Return the [x, y] coordinate for the center point of the cell that contains the specified text.  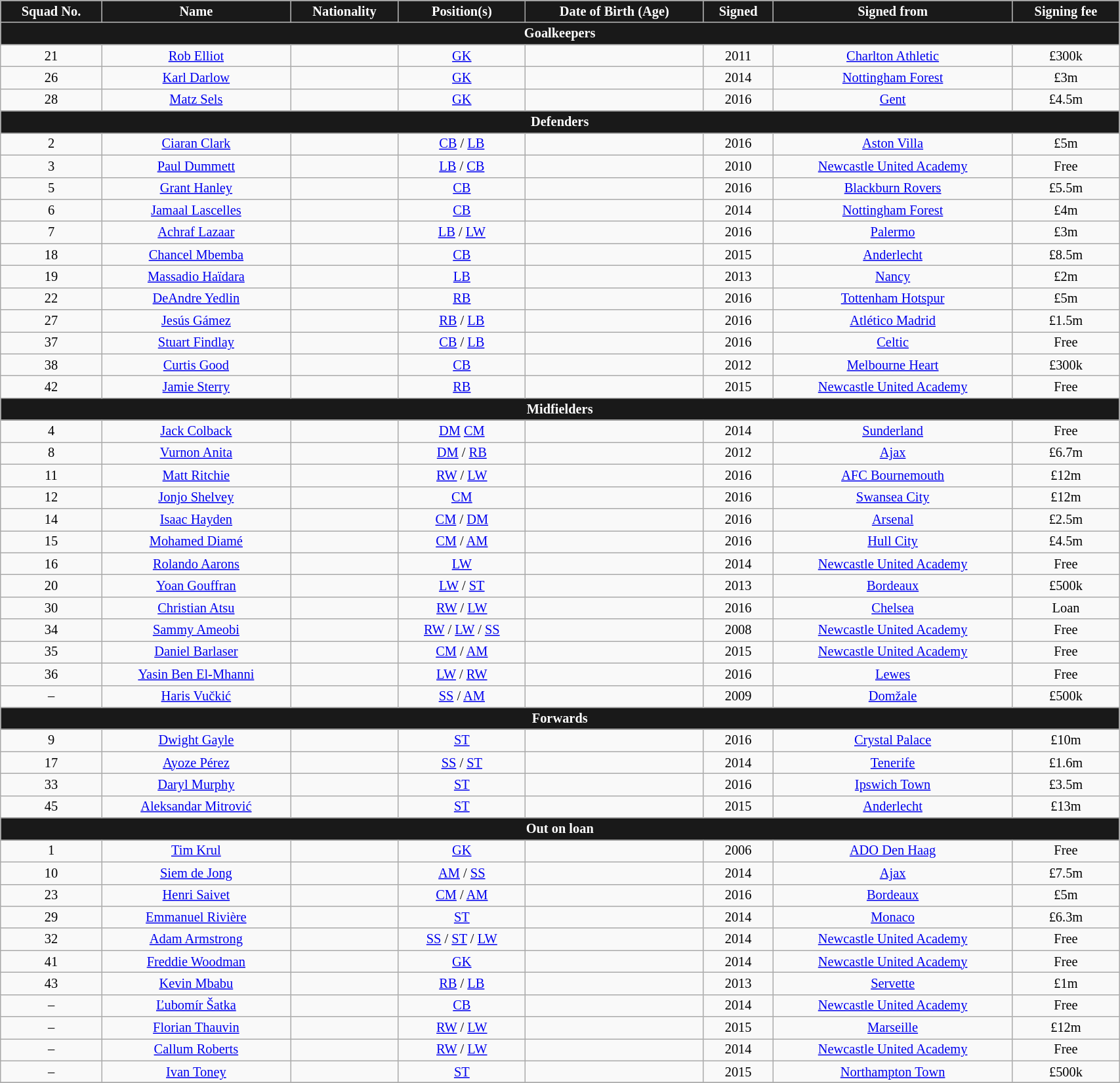
Matz Sels [196, 100]
Jonjo Shelvey [196, 498]
2011 [738, 56]
1 [51, 851]
£1.6m [1066, 763]
Ľubomír Šatka [196, 1006]
£10m [1066, 740]
Blackburn Rovers [892, 188]
Jamie Sterry [196, 387]
£7.5m [1066, 873]
Melbourne Heart [892, 365]
£2.5m [1066, 519]
Charlton Athletic [892, 56]
Siem de Jong [196, 873]
34 [51, 630]
CM [462, 498]
Jesús Gámez [196, 321]
32 [51, 939]
Gent [892, 100]
Rolando Aarons [196, 564]
37 [51, 343]
Marseille [892, 1028]
Yoan Gouffran [196, 585]
Ayoze Pérez [196, 763]
Ipswich Town [892, 784]
27 [51, 321]
2010 [738, 166]
£4m [1066, 210]
15 [51, 541]
£13m [1066, 807]
Date of Birth (Age) [614, 11]
Grant Hanley [196, 188]
Lewes [892, 674]
Vurnon Anita [196, 453]
£8.5m [1066, 255]
6 [51, 210]
Ciaran Clark [196, 144]
£2m [1066, 276]
Aston Villa [892, 144]
28 [51, 100]
7 [51, 232]
Chancel Mbemba [196, 255]
Tim Krul [196, 851]
Dwight Gayle [196, 740]
Jack Colback [196, 431]
Haris Vučkić [196, 696]
26 [51, 77]
Paul Dummett [196, 166]
LW / RW [462, 674]
4 [51, 431]
Celtic [892, 343]
AFC Bournemouth [892, 475]
ADO Den Haag [892, 851]
Monaco [892, 917]
Karl Darlow [196, 77]
23 [51, 895]
Adam Armstrong [196, 939]
Signing fee [1066, 11]
Arsenal [892, 519]
5 [51, 188]
19 [51, 276]
2006 [738, 851]
9 [51, 740]
£1.5m [1066, 321]
£3.5m [1066, 784]
Yasin Ben El-Mhanni [196, 674]
DM CM [462, 431]
Christian Atsu [196, 608]
Swansea City [892, 498]
£1m [1066, 983]
17 [51, 763]
Out on loan [560, 829]
11 [51, 475]
Northampton Town [892, 1072]
33 [51, 784]
AM / SS [462, 873]
SS / ST [462, 763]
DM / RB [462, 453]
Squad No. [51, 11]
Stuart Findlay [196, 343]
Matt Ritchie [196, 475]
Servette [892, 983]
Palermo [892, 232]
Mohamed Diamé [196, 541]
30 [51, 608]
29 [51, 917]
Curtis Good [196, 365]
LB / LW [462, 232]
Position(s) [462, 11]
14 [51, 519]
Goalkeepers [560, 33]
Nationality [344, 11]
21 [51, 56]
Signed from [892, 11]
£6.7m [1066, 453]
Atlético Madrid [892, 321]
Kevin Mbabu [196, 983]
SS / ST / LW [462, 939]
Daryl Murphy [196, 784]
Tenerife [892, 763]
2009 [738, 696]
Hull City [892, 541]
Name [196, 11]
RW / LW / SS [462, 630]
Domžale [892, 696]
Rob Elliot [196, 56]
Florian Thauvin [196, 1028]
LW / ST [462, 585]
Freddie Woodman [196, 962]
Signed [738, 11]
42 [51, 387]
16 [51, 564]
Forwards [560, 718]
36 [51, 674]
Henri Saivet [196, 895]
Tottenham Hotspur [892, 299]
22 [51, 299]
38 [51, 365]
Defenders [560, 122]
18 [51, 255]
Emmanuel Rivière [196, 917]
DeAndre Yedlin [196, 299]
LB [462, 276]
35 [51, 652]
Crystal Palace [892, 740]
LW [462, 564]
Nancy [892, 276]
Ivan Toney [196, 1072]
2008 [738, 630]
10 [51, 873]
41 [51, 962]
Achraf Lazaar [196, 232]
Massadio Haïdara [196, 276]
8 [51, 453]
Sammy Ameobi [196, 630]
45 [51, 807]
SS / AM [462, 696]
LB / CB [462, 166]
Chelsea [892, 608]
£6.3m [1066, 917]
43 [51, 983]
20 [51, 585]
Loan [1066, 608]
2 [51, 144]
Midfielders [560, 409]
12 [51, 498]
Sunderland [892, 431]
Callum Roberts [196, 1050]
3 [51, 166]
Isaac Hayden [196, 519]
Daniel Barlaser [196, 652]
Aleksandar Mitrović [196, 807]
Jamaal Lascelles [196, 210]
CM / DM [462, 519]
£5.5m [1066, 188]
